Extract the (X, Y) coordinate from the center of the cell holding the provided text.  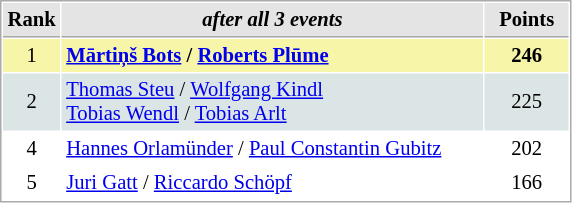
5 (32, 182)
Juri Gatt / Riccardo Schöpf (273, 182)
Points (527, 20)
2 (32, 102)
Rank (32, 20)
after all 3 events (273, 20)
Mārtiņš Bots / Roberts Plūme (273, 56)
Thomas Steu / Wolfgang Kindl Tobias Wendl / Tobias Arlt (273, 102)
246 (527, 56)
166 (527, 182)
225 (527, 102)
202 (527, 148)
4 (32, 148)
1 (32, 56)
Hannes Orlamünder / Paul Constantin Gubitz (273, 148)
